Identify which cell holds the provided text, then report its [X, Y] central coordinate. 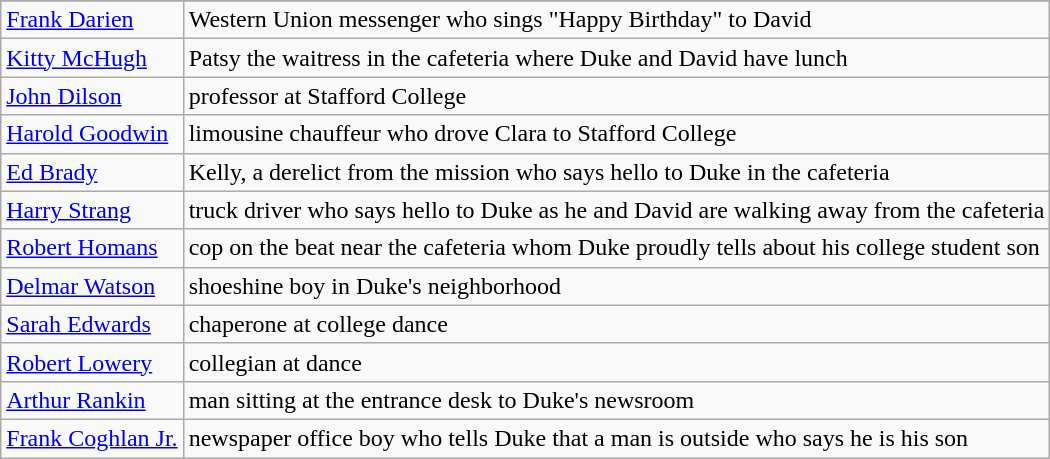
Robert Lowery [92, 362]
shoeshine boy in Duke's neighborhood [616, 286]
limousine chauffeur who drove Clara to Stafford College [616, 134]
Kelly, a derelict from the mission who says hello to Duke in the cafeteria [616, 172]
cop on the beat near the cafeteria whom Duke proudly tells about his college student son [616, 248]
Frank Darien [92, 20]
John Dilson [92, 96]
truck driver who says hello to Duke as he and David are walking away from the cafeteria [616, 210]
Kitty McHugh [92, 58]
Patsy the waitress in the cafeteria where Duke and David have lunch [616, 58]
Frank Coghlan Jr. [92, 438]
Harold Goodwin [92, 134]
Sarah Edwards [92, 324]
Delmar Watson [92, 286]
professor at Stafford College [616, 96]
man sitting at the entrance desk to Duke's newsroom [616, 400]
chaperone at college dance [616, 324]
Robert Homans [92, 248]
Western Union messenger who sings "Happy Birthday" to David [616, 20]
Harry Strang [92, 210]
Arthur Rankin [92, 400]
newspaper office boy who tells Duke that a man is outside who says he is his son [616, 438]
collegian at dance [616, 362]
Ed Brady [92, 172]
